Provide the (X, Y) coordinate of the cell's center where the given text is located.  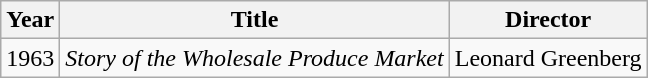
Title (254, 20)
1963 (30, 58)
Leonard Greenberg (548, 58)
Story of the Wholesale Produce Market (254, 58)
Director (548, 20)
Year (30, 20)
